Extract the [X, Y] coordinate from the center of the cell holding the provided text.  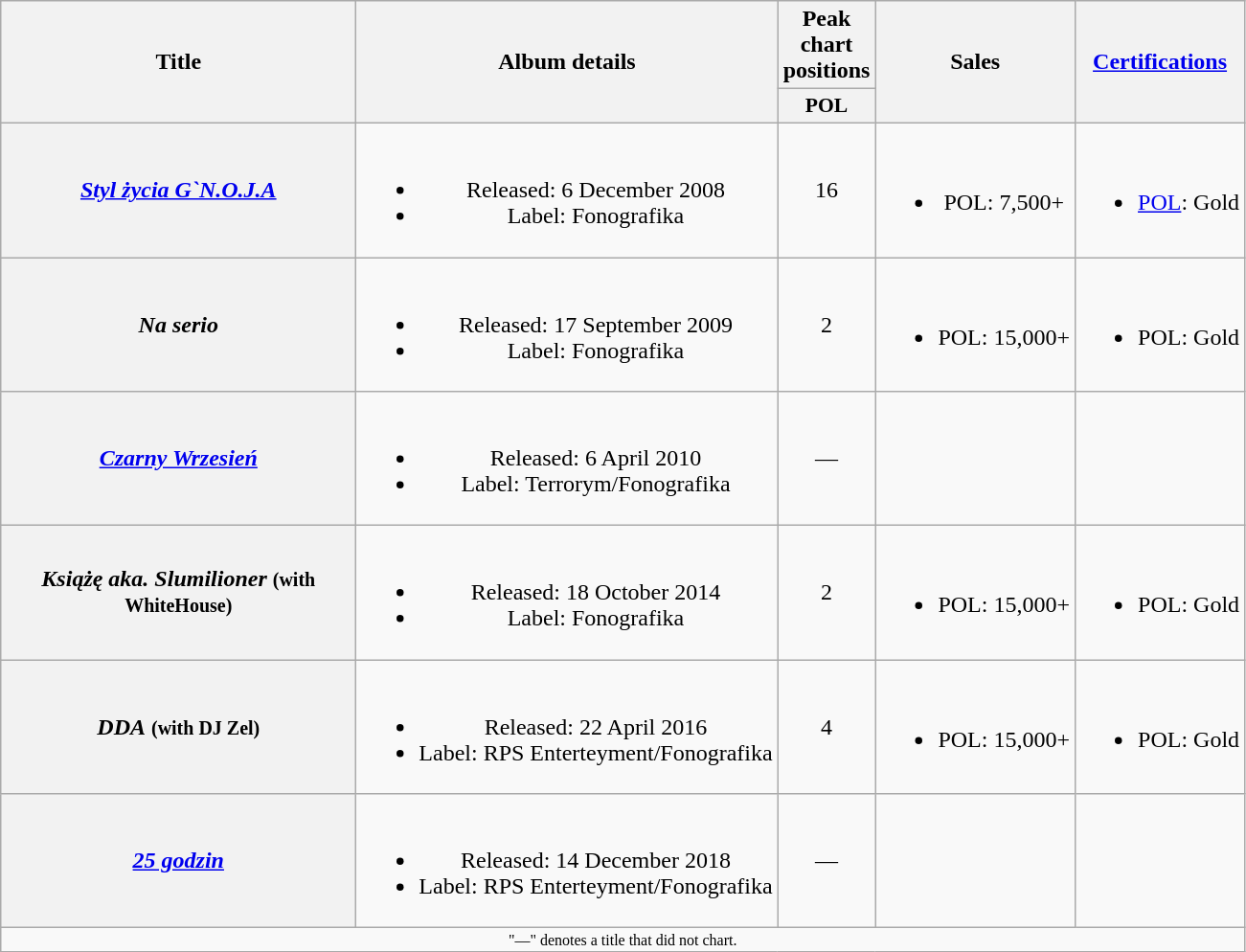
Książę aka. Slumilioner (with WhiteHouse) [178, 593]
DDA (with DJ Zel) [178, 727]
Released: 17 September 2009Label: Fonografika [567, 324]
Released: 22 April 2016Label: RPS Enterteyment/Fonografika [567, 727]
25 godzin [178, 861]
Album details [567, 62]
Released: 6 April 2010Label: Terrorym/Fonografika [567, 459]
Released: 14 December 2018Label: RPS Enterteyment/Fonografika [567, 861]
Released: 18 October 2014Label: Fonografika [567, 593]
"—" denotes a title that did not chart. [623, 940]
Certifications [1161, 62]
16 [827, 190]
4 [827, 727]
Peak chart positions [827, 45]
POL: 7,500+ [975, 190]
Czarny Wrzesień [178, 459]
Title [178, 62]
POL [827, 106]
Sales [975, 62]
Na serio [178, 324]
Styl życia G`N.O.J.A [178, 190]
Released: 6 December 2008Label: Fonografika [567, 190]
